Scan for the cell matching the given text and deliver its [X, Y] coordinate at center. 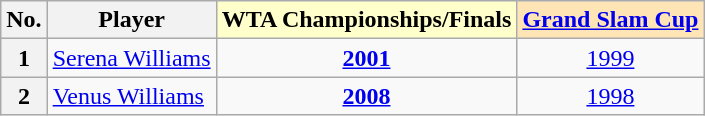
Player [132, 20]
WTA Championships/Finals [366, 20]
Grand Slam Cup [610, 20]
1998 [610, 96]
Serena Williams [132, 58]
1999 [610, 58]
No. [24, 20]
1 [24, 58]
2 [24, 96]
2001 [366, 58]
Venus Williams [132, 96]
2008 [366, 96]
